Provide the [X, Y] coordinate of the cell's center where the given text is located.  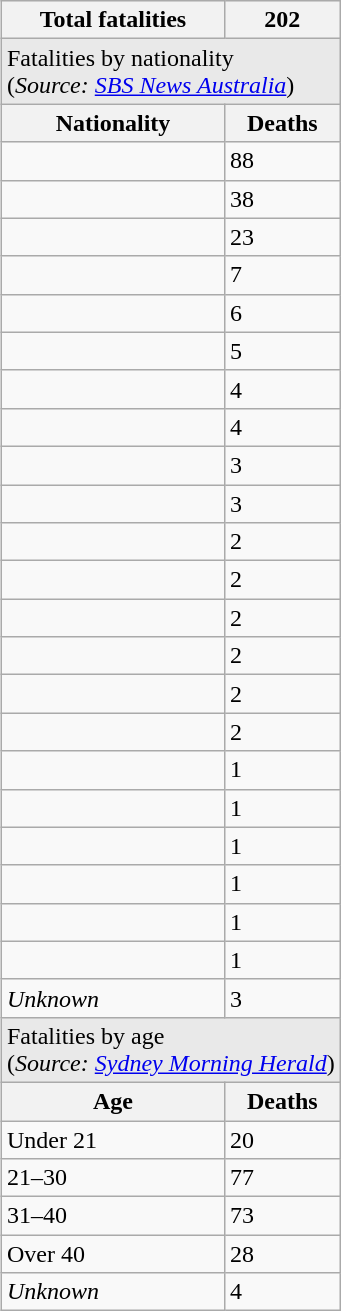
Fatalities by age (Source: Sydney Morning Herald) [170, 1050]
7 [282, 275]
77 [282, 1178]
20 [282, 1139]
88 [282, 161]
202 [282, 20]
23 [282, 237]
28 [282, 1254]
Total fatalities [112, 20]
21–30 [112, 1178]
6 [282, 313]
Over 40 [112, 1254]
Under 21 [112, 1139]
38 [282, 199]
31–40 [112, 1216]
Fatalities by nationality (Source: SBS News Australia) [170, 72]
73 [282, 1216]
Nationality [112, 123]
5 [282, 351]
Age [112, 1101]
